Determine the [X, Y] coordinate at the center of the cell enclosing the given text.  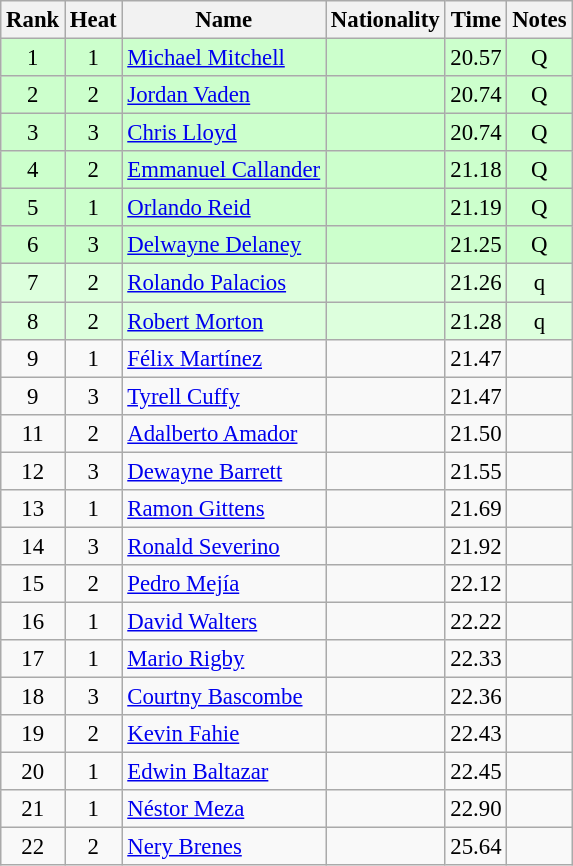
7 [33, 283]
Jordan Vaden [224, 95]
4 [33, 170]
21.50 [476, 433]
Edwin Baltazar [224, 772]
Kevin Fahie [224, 734]
21.92 [476, 546]
22.45 [476, 772]
22.90 [476, 809]
Adalberto Amador [224, 433]
Emmanuel Callander [224, 170]
Name [224, 20]
21.28 [476, 321]
Delwayne Delaney [224, 245]
19 [33, 734]
21.18 [476, 170]
25.64 [476, 847]
Rolando Palacios [224, 283]
Courtny Bascombe [224, 697]
20 [33, 772]
Notes [540, 20]
22 [33, 847]
Rank [33, 20]
15 [33, 584]
11 [33, 433]
21.25 [476, 245]
22.33 [476, 659]
21.26 [476, 283]
Time [476, 20]
12 [33, 471]
8 [33, 321]
22.22 [476, 621]
Robert Morton [224, 321]
21 [33, 809]
6 [33, 245]
Nationality [386, 20]
17 [33, 659]
22.12 [476, 584]
Ronald Severino [224, 546]
18 [33, 697]
13 [33, 509]
16 [33, 621]
Néstor Meza [224, 809]
22.36 [476, 697]
Michael Mitchell [224, 58]
Ramon Gittens [224, 509]
Heat [94, 20]
Mario Rigby [224, 659]
22.43 [476, 734]
21.19 [476, 208]
Pedro Mejía [224, 584]
Félix Martínez [224, 358]
Orlando Reid [224, 208]
David Walters [224, 621]
Dewayne Barrett [224, 471]
20.57 [476, 58]
5 [33, 208]
21.55 [476, 471]
14 [33, 546]
Chris Lloyd [224, 133]
Tyrell Cuffy [224, 396]
Nery Brenes [224, 847]
21.69 [476, 509]
